Identify which cell holds the provided text, then report its (x, y) central coordinate. 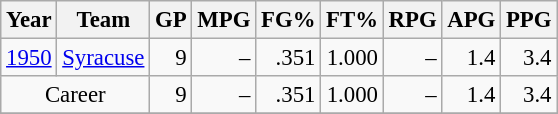
APG (472, 20)
RPG (412, 20)
FT% (352, 20)
Year (29, 20)
Syracuse (104, 58)
Team (104, 20)
Career (76, 95)
GP (171, 20)
MPG (224, 20)
PPG (529, 20)
FG% (288, 20)
1950 (29, 58)
